Output the (X, Y) coordinate of the center of the cell containing the given text.  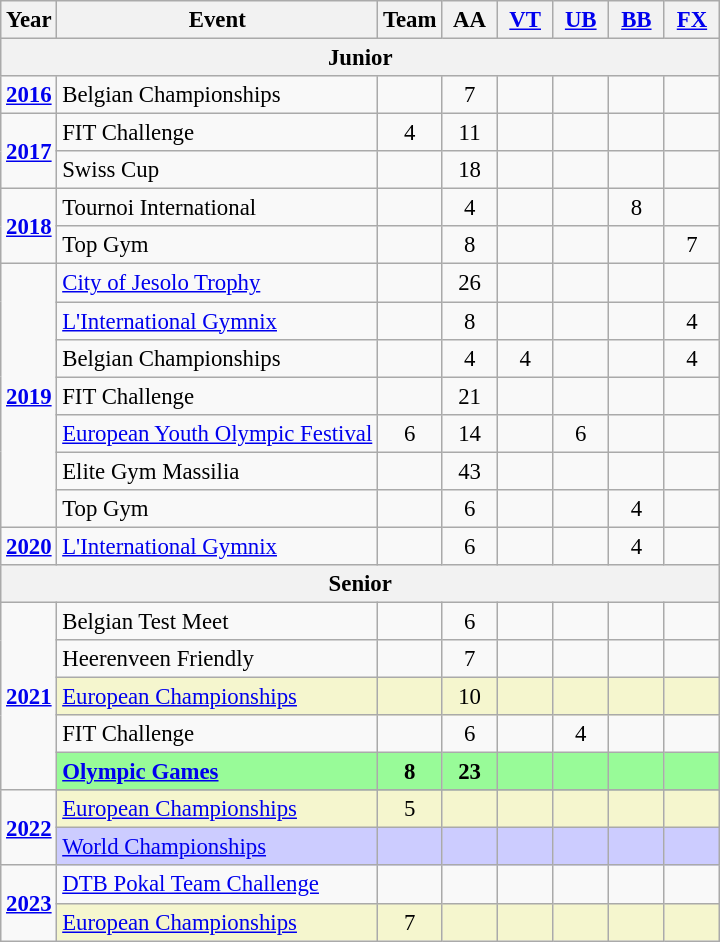
2022 (29, 828)
43 (470, 471)
Heerenveen Friendly (218, 659)
Swiss Cup (218, 170)
Junior (360, 58)
Elite Gym Massilia (218, 471)
Year (29, 20)
21 (470, 396)
23 (470, 772)
City of Jesolo Trophy (218, 283)
Senior (360, 584)
Tournoi International (218, 208)
Event (218, 20)
2016 (29, 95)
Belgian Test Meet (218, 621)
10 (470, 697)
World Championships (218, 847)
2020 (29, 546)
Olympic Games (218, 772)
5 (410, 809)
26 (470, 283)
2019 (29, 396)
European Youth Olympic Festival (218, 433)
2021 (29, 696)
18 (470, 170)
2023 (29, 904)
FX (692, 20)
2018 (29, 226)
BB (637, 20)
Team (410, 20)
DTB Pokal Team Challenge (218, 885)
2017 (29, 152)
UB (581, 20)
14 (470, 433)
11 (470, 133)
VT (525, 20)
AA (470, 20)
